Determine the (x, y) coordinate at the center of the cell enclosing the given text.  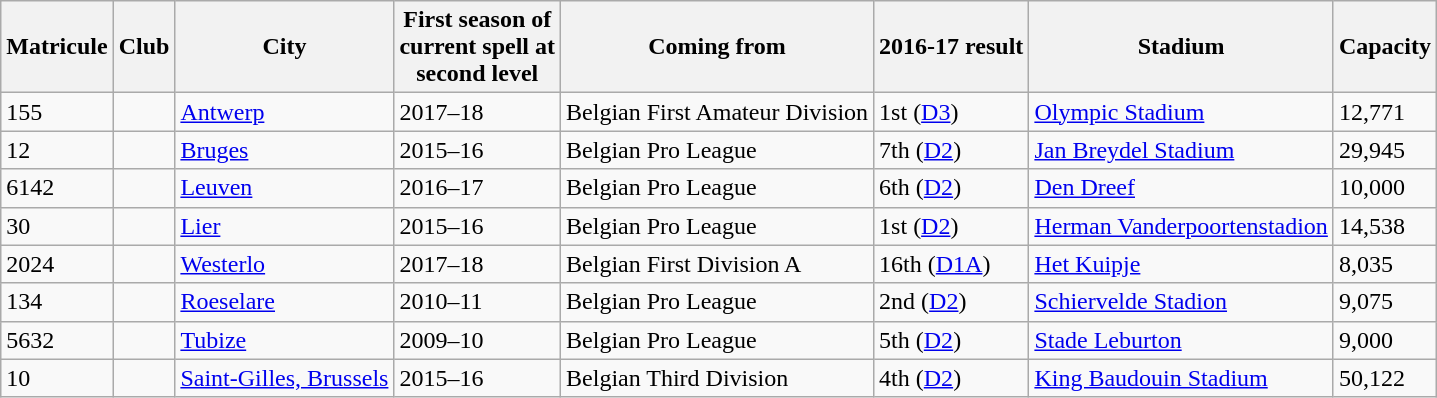
8,035 (1384, 264)
5th (D2) (952, 340)
Het Kuipje (1182, 264)
King Baudouin Stadium (1182, 378)
Saint-Gilles, Brussels (284, 378)
Club (144, 47)
2nd (D2) (952, 302)
6142 (57, 188)
5632 (57, 340)
Matricule (57, 47)
6th (D2) (952, 188)
12 (57, 150)
7th (D2) (952, 150)
4th (D2) (952, 378)
Stadium (1182, 47)
Olympic Stadium (1182, 112)
Westerlo (284, 264)
Herman Vanderpoortenstadion (1182, 226)
12,771 (1384, 112)
14,538 (1384, 226)
2016–17 (478, 188)
2009–10 (478, 340)
16th (D1A) (952, 264)
1st (D3) (952, 112)
9,000 (1384, 340)
2024 (57, 264)
Den Dreef (1182, 188)
10,000 (1384, 188)
Coming from (718, 47)
City (284, 47)
Bruges (284, 150)
2016-17 result (952, 47)
Capacity (1384, 47)
10 (57, 378)
Tubize (284, 340)
2010–11 (478, 302)
Antwerp (284, 112)
Jan Breydel Stadium (1182, 150)
9,075 (1384, 302)
155 (57, 112)
Belgian First Amateur Division (718, 112)
Belgian Third Division (718, 378)
Lier (284, 226)
First season of current spell at second level (478, 47)
134 (57, 302)
30 (57, 226)
Belgian First Division A (718, 264)
29,945 (1384, 150)
Roeselare (284, 302)
Stade Leburton (1182, 340)
Leuven (284, 188)
50,122 (1384, 378)
1st (D2) (952, 226)
Schiervelde Stadion (1182, 302)
